Pinpoint the cell where the given text exists, returning its (x, y) midpoint coordinate. 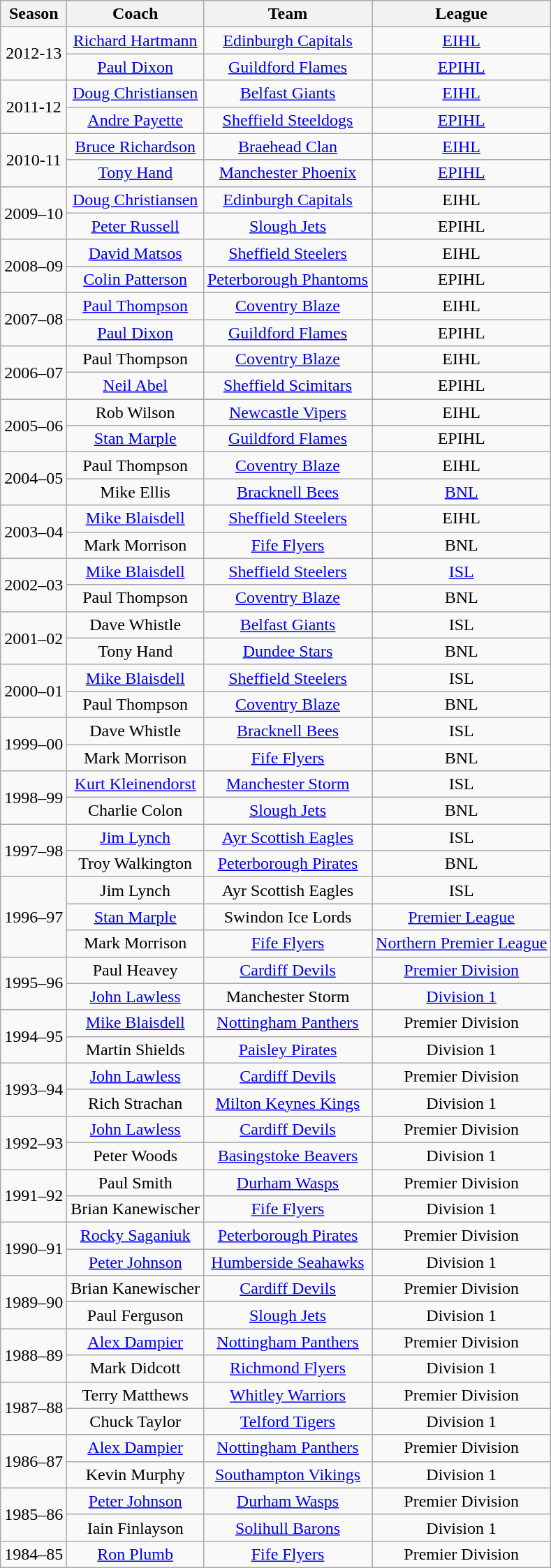
Sheffield Steeldogs (288, 120)
Peterborough Phantoms (288, 279)
Kurt Kleinendorst (135, 784)
Kevin Murphy (135, 1474)
1996–97 (34, 917)
Bruce Richardson (135, 147)
2009–10 (34, 213)
2007–08 (34, 319)
Premier League (462, 917)
Paul Smith (135, 1183)
Paul Heavey (135, 970)
Rob Wilson (135, 412)
Rich Strachan (135, 1103)
1989–90 (34, 1302)
Coach (135, 14)
2004–05 (34, 479)
Terry Matthews (135, 1395)
Mark Didcott (135, 1368)
Charlie Colon (135, 811)
2008–09 (34, 266)
1985–86 (34, 1514)
Peter Woods (135, 1156)
Ron Plumb (135, 1554)
2003–04 (34, 532)
Troy Walkington (135, 864)
Colin Patterson (135, 279)
Southampton Vikings (288, 1474)
Paisley Pirates (288, 1050)
Team (288, 14)
1995–96 (34, 983)
2001–02 (34, 638)
Whitley Warriors (288, 1395)
1991–92 (34, 1196)
2006–07 (34, 373)
1986–87 (34, 1461)
Season (34, 14)
1999–00 (34, 744)
2002–03 (34, 585)
Manchester Phoenix (288, 173)
Neil Abel (135, 386)
Swindon Ice Lords (288, 917)
1997–98 (34, 851)
Humberside Seahawks (288, 1262)
1993–94 (34, 1089)
Newcastle Vipers (288, 412)
Rocky Saganiuk (135, 1236)
Northern Premier League (462, 943)
1988–89 (34, 1355)
Iain Finlayson (135, 1528)
Martin Shields (135, 1050)
Chuck Taylor (135, 1421)
Telford Tigers (288, 1421)
Peter Russell (135, 226)
Basingstoke Beavers (288, 1156)
1998–99 (34, 798)
2005–06 (34, 426)
1994–95 (34, 1036)
1990–91 (34, 1249)
Mike Ellis (135, 492)
2012-13 (34, 54)
Dundee Stars (288, 651)
Richard Hartmann (135, 40)
Sheffield Scimitars (288, 386)
Milton Keynes Kings (288, 1103)
Paul Ferguson (135, 1315)
League (462, 14)
1992–93 (34, 1142)
Andre Payette (135, 120)
Richmond Flyers (288, 1368)
1984–85 (34, 1554)
1987–88 (34, 1408)
Solihull Barons (288, 1528)
2010-11 (34, 160)
David Matsos (135, 253)
2011-12 (34, 107)
Braehead Clan (288, 147)
2000–01 (34, 691)
